Provide the (X, Y) coordinate of the cell's center where the given text is located.  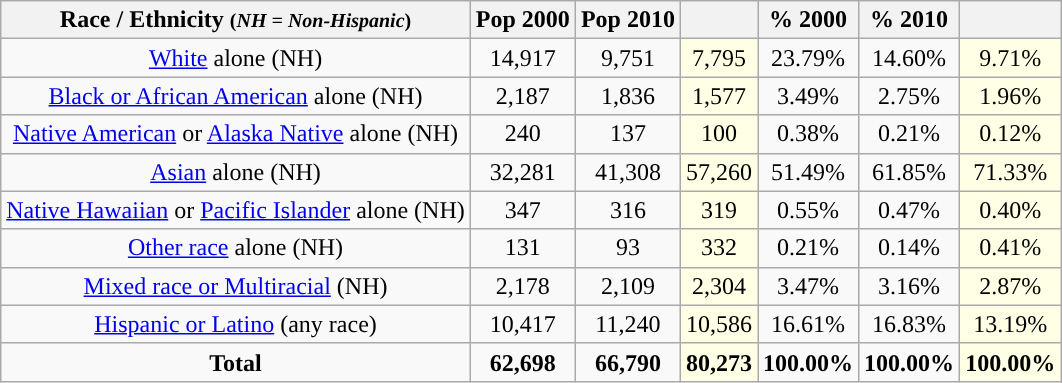
0.55% (808, 210)
2,178 (522, 286)
93 (628, 248)
10,417 (522, 324)
9,751 (628, 58)
2,304 (718, 286)
Total (236, 362)
319 (718, 210)
316 (628, 210)
Pop 2000 (522, 20)
62,698 (522, 362)
Native American or Alaska Native alone (NH) (236, 134)
0.38% (808, 134)
1.96% (1010, 96)
2.87% (1010, 286)
137 (628, 134)
7,795 (718, 58)
332 (718, 248)
347 (522, 210)
1,577 (718, 96)
0.14% (910, 248)
Pop 2010 (628, 20)
0.41% (1010, 248)
71.33% (1010, 172)
9.71% (1010, 58)
% 2010 (910, 20)
100 (718, 134)
Other race alone (NH) (236, 248)
23.79% (808, 58)
61.85% (910, 172)
51.49% (808, 172)
14,917 (522, 58)
14.60% (910, 58)
Mixed race or Multiracial (NH) (236, 286)
240 (522, 134)
% 2000 (808, 20)
0.12% (1010, 134)
80,273 (718, 362)
131 (522, 248)
11,240 (628, 324)
1,836 (628, 96)
2,109 (628, 286)
41,308 (628, 172)
16.83% (910, 324)
2,187 (522, 96)
3.16% (910, 286)
3.49% (808, 96)
3.47% (808, 286)
Native Hawaiian or Pacific Islander alone (NH) (236, 210)
16.61% (808, 324)
White alone (NH) (236, 58)
57,260 (718, 172)
Hispanic or Latino (any race) (236, 324)
13.19% (1010, 324)
0.40% (1010, 210)
Race / Ethnicity (NH = Non-Hispanic) (236, 20)
0.47% (910, 210)
66,790 (628, 362)
Black or African American alone (NH) (236, 96)
2.75% (910, 96)
32,281 (522, 172)
Asian alone (NH) (236, 172)
10,586 (718, 324)
